Return (X, Y) of the center of cell containing provided text 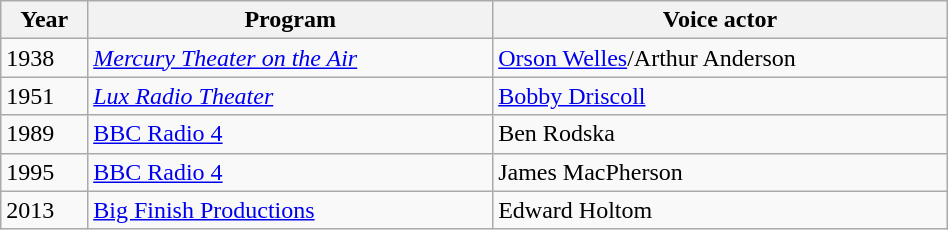
1989 (44, 134)
2013 (44, 210)
Edward Holtom (720, 210)
James MacPherson (720, 172)
1995 (44, 172)
1938 (44, 58)
Program (290, 20)
Orson Welles/Arthur Anderson (720, 58)
Big Finish Productions (290, 210)
Ben Rodska (720, 134)
Voice actor (720, 20)
1951 (44, 96)
Lux Radio Theater (290, 96)
Year (44, 20)
Mercury Theater on the Air (290, 58)
Bobby Driscoll (720, 96)
